Determine the [x, y] coordinate at the center of the cell enclosing the given text.  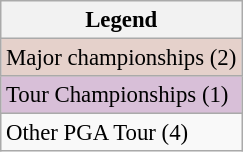
Other PGA Tour (4) [122, 133]
Legend [122, 20]
Tour Championships (1) [122, 95]
Major championships (2) [122, 58]
